Return (X, Y) of the center of cell containing provided text 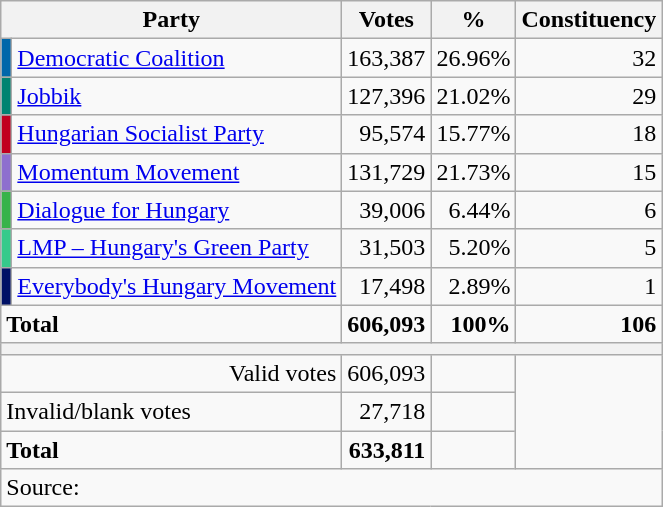
32 (589, 58)
127,396 (386, 96)
6 (589, 210)
18 (589, 134)
15 (589, 172)
31,503 (386, 248)
1 (589, 286)
Everybody's Hungary Movement (177, 286)
27,718 (386, 411)
Hungarian Socialist Party (177, 134)
39,006 (386, 210)
Momentum Movement (177, 172)
17,498 (386, 286)
5 (589, 248)
633,811 (386, 449)
5.20% (474, 248)
Jobbik (177, 96)
21.02% (474, 96)
2.89% (474, 286)
15.77% (474, 134)
Dialogue for Hungary (177, 210)
Constituency (589, 20)
Democratic Coalition (177, 58)
95,574 (386, 134)
106 (589, 324)
Valid votes (172, 373)
Source: (332, 488)
131,729 (386, 172)
LMP – Hungary's Green Party (177, 248)
Party (172, 20)
Votes (386, 20)
26.96% (474, 58)
29 (589, 96)
21.73% (474, 172)
% (474, 20)
6.44% (474, 210)
100% (474, 324)
Invalid/blank votes (172, 411)
163,387 (386, 58)
